Capture the cell that displays the provided text and extract its [X, Y] central coordinate. 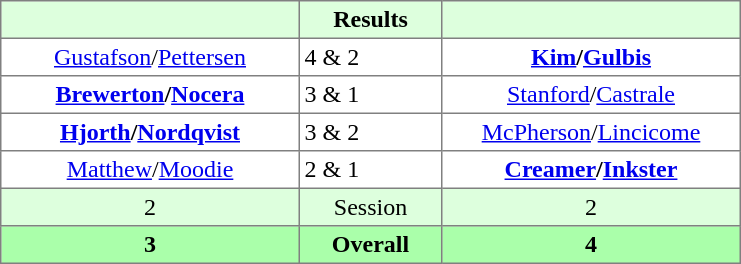
2 & 1 [370, 170]
4 & 2 [370, 57]
3 & 2 [370, 132]
Creamer/Inkster [591, 170]
Session [370, 207]
Kim/Gulbis [591, 57]
3 & 1 [370, 95]
Stanford/Castrale [591, 95]
Overall [370, 245]
Matthew/Moodie [150, 170]
4 [591, 245]
3 [150, 245]
Hjorth/Nordqvist [150, 132]
McPherson/Lincicome [591, 132]
Brewerton/Nocera [150, 95]
Results [370, 20]
Gustafson/Pettersen [150, 57]
